Identify which cell holds the provided text, then report its [x, y] central coordinate. 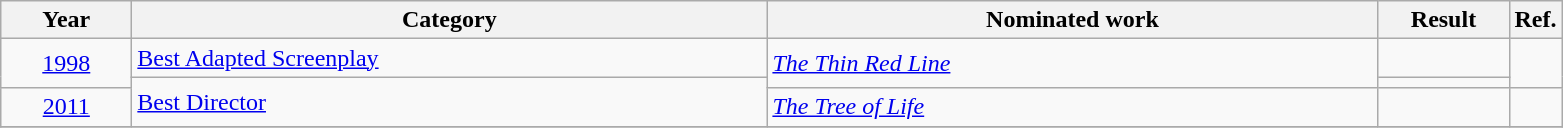
Ref. [1536, 20]
Year [66, 20]
Nominated work [1072, 20]
2011 [66, 107]
Result [1444, 20]
Best Adapted Screenplay [450, 58]
Category [450, 20]
The Thin Red Line [1072, 64]
1998 [66, 64]
Best Director [450, 102]
The Tree of Life [1072, 107]
